Capture the cell that displays the provided text and extract its [x, y] central coordinate. 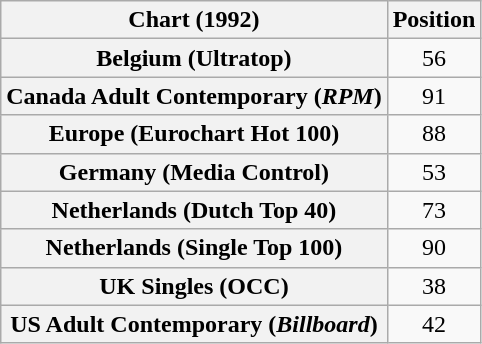
56 [434, 58]
53 [434, 172]
90 [434, 248]
US Adult Contemporary (Billboard) [194, 324]
88 [434, 134]
Germany (Media Control) [194, 172]
Netherlands (Single Top 100) [194, 248]
38 [434, 286]
42 [434, 324]
Chart (1992) [194, 20]
UK Singles (OCC) [194, 286]
Position [434, 20]
Canada Adult Contemporary (RPM) [194, 96]
91 [434, 96]
Belgium (Ultratop) [194, 58]
73 [434, 210]
Europe (Eurochart Hot 100) [194, 134]
Netherlands (Dutch Top 40) [194, 210]
